Capture the cell that displays the provided text and extract its [x, y] central coordinate. 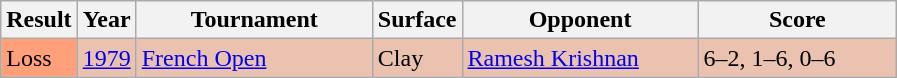
French Open [254, 58]
Result [39, 20]
Surface [417, 20]
Tournament [254, 20]
Score [798, 20]
Loss [39, 58]
1979 [106, 58]
Clay [417, 58]
Ramesh Krishnan [580, 58]
6–2, 1–6, 0–6 [798, 58]
Year [106, 20]
Opponent [580, 20]
